Output the [x, y] coordinate of the center of the cell containing the given text.  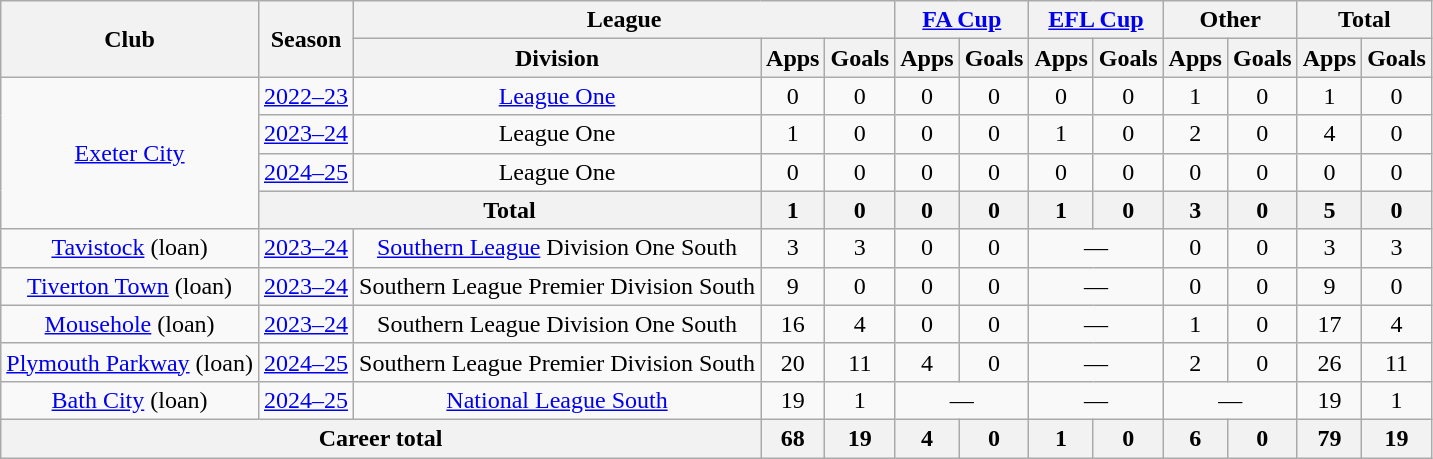
79 [1329, 438]
Tavistock (loan) [130, 248]
16 [793, 324]
Mousehole (loan) [130, 324]
Division [558, 58]
Club [130, 39]
FA Cup [962, 20]
Plymouth Parkway (loan) [130, 362]
League [624, 20]
5 [1329, 210]
Career total [381, 438]
Exeter City [130, 153]
6 [1195, 438]
Bath City (loan) [130, 400]
17 [1329, 324]
2022–23 [306, 96]
EFL Cup [1096, 20]
Tiverton Town (loan) [130, 286]
68 [793, 438]
Season [306, 39]
Other [1230, 20]
20 [793, 362]
National League South [558, 400]
26 [1329, 362]
